Detect which cell encompasses the target text, then output its (X, Y) center coordinate. 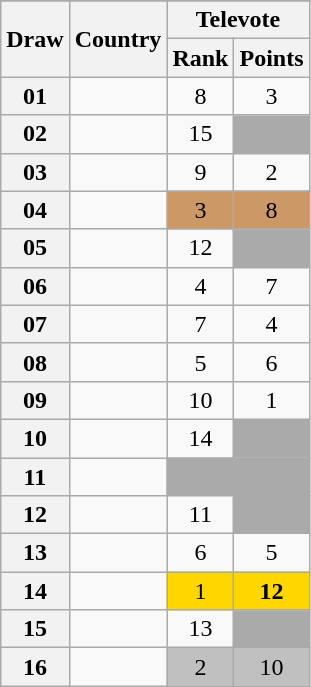
16 (35, 667)
9 (200, 172)
Rank (200, 58)
06 (35, 286)
Televote (238, 20)
Points (272, 58)
04 (35, 210)
08 (35, 362)
05 (35, 248)
03 (35, 172)
07 (35, 324)
Country (118, 39)
02 (35, 134)
Draw (35, 39)
01 (35, 96)
09 (35, 400)
